Find where the given text appears and provide that cell's center as [X, Y] coordinate. 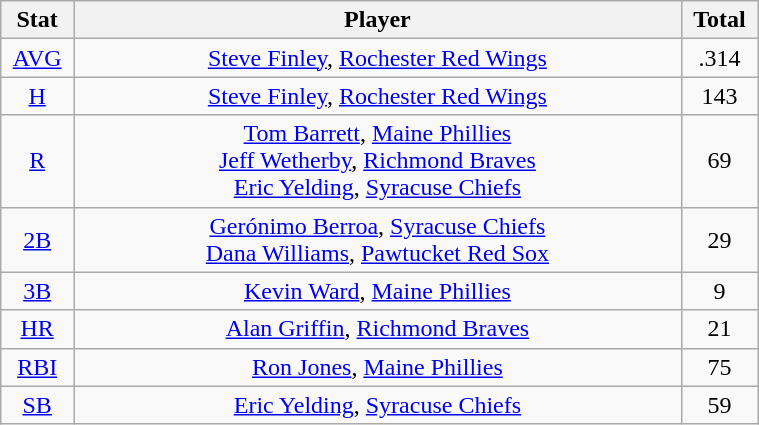
Eric Yelding, Syracuse Chiefs [378, 405]
Kevin Ward, Maine Phillies [378, 291]
143 [719, 96]
3B [38, 291]
HR [38, 329]
Ron Jones, Maine Phillies [378, 367]
21 [719, 329]
Tom Barrett, Maine Phillies Jeff Wetherby, Richmond Braves Eric Yelding, Syracuse Chiefs [378, 161]
2B [38, 240]
9 [719, 291]
Alan Griffin, Richmond Braves [378, 329]
AVG [38, 58]
69 [719, 161]
.314 [719, 58]
Total [719, 20]
Gerónimo Berroa, Syracuse Chiefs Dana Williams, Pawtucket Red Sox [378, 240]
SB [38, 405]
59 [719, 405]
29 [719, 240]
H [38, 96]
75 [719, 367]
Player [378, 20]
R [38, 161]
RBI [38, 367]
Stat [38, 20]
